Identify which cell holds the provided text, then report its [x, y] central coordinate. 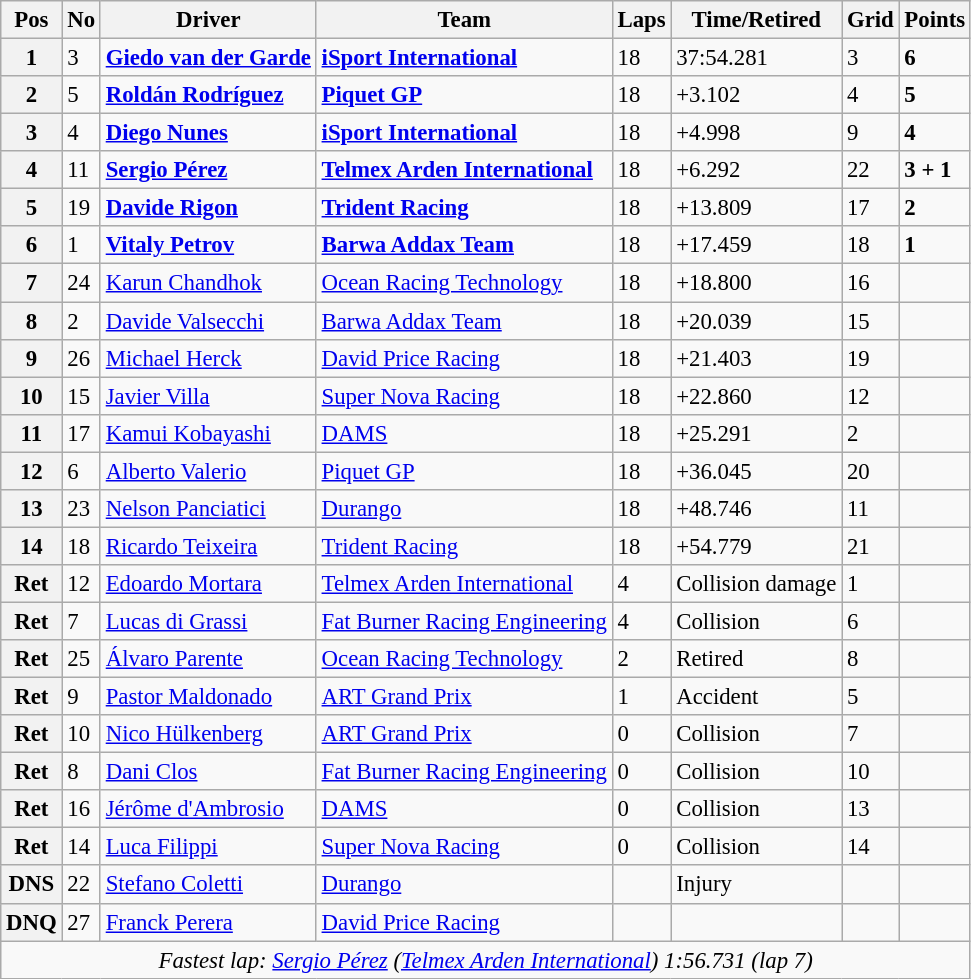
Nelson Panciatici [208, 509]
Álvaro Parente [208, 659]
27 [81, 922]
25 [81, 659]
Luca Filippi [208, 847]
+18.800 [756, 283]
Karun Chandhok [208, 283]
Diego Nunes [208, 133]
Roldán Rodríguez [208, 95]
Lucas di Grassi [208, 621]
Fastest lap: Sergio Pérez (Telmex Arden International) 1:56.731 (lap 7) [486, 960]
3 + 1 [934, 170]
Vitaly Petrov [208, 245]
+22.860 [756, 396]
20 [870, 471]
Stefano Coletti [208, 885]
+17.459 [756, 245]
+4.998 [756, 133]
Davide Valsecchi [208, 321]
Nico Hülkenberg [208, 734]
37:54.281 [756, 58]
Driver [208, 20]
Alberto Valerio [208, 471]
+3.102 [756, 95]
Grid [870, 20]
Davide Rigon [208, 208]
No [81, 20]
+36.045 [756, 471]
24 [81, 283]
DNS [32, 885]
+6.292 [756, 170]
Team [464, 20]
Points [934, 20]
Michael Herck [208, 358]
+48.746 [756, 509]
Retired [756, 659]
Laps [642, 20]
23 [81, 509]
DNQ [32, 922]
+13.809 [756, 208]
+25.291 [756, 433]
Accident [756, 697]
Javier Villa [208, 396]
Sergio Pérez [208, 170]
Time/Retired [756, 20]
Giedo van der Garde [208, 58]
+21.403 [756, 358]
Franck Perera [208, 922]
26 [81, 358]
Injury [756, 885]
Ricardo Teixeira [208, 546]
Collision damage [756, 584]
21 [870, 546]
+20.039 [756, 321]
Pos [32, 20]
Dani Clos [208, 772]
Pastor Maldonado [208, 697]
Jérôme d'Ambrosio [208, 809]
+54.779 [756, 546]
Kamui Kobayashi [208, 433]
Edoardo Mortara [208, 584]
